For the text-containing cell, return its midpoint in (X, Y) coordinate format. 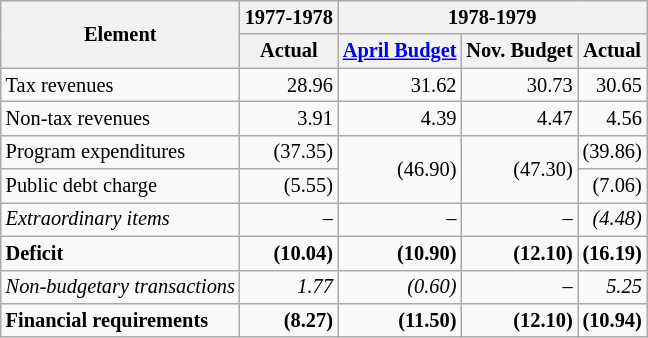
30.73 (519, 85)
4.47 (519, 118)
(0.60) (400, 287)
30.65 (612, 85)
Program expenditures (120, 152)
Element (120, 34)
(16.19) (612, 253)
Public debt charge (120, 186)
1977-1978 (289, 17)
Non-tax revenues (120, 118)
April Budget (400, 51)
Financial requirements (120, 320)
Nov. Budget (519, 51)
4.39 (400, 118)
3.91 (289, 118)
Deficit (120, 253)
(11.50) (400, 320)
(7.06) (612, 186)
5.25 (612, 287)
Tax revenues (120, 85)
(5.55) (289, 186)
31.62 (400, 85)
(47.30) (519, 168)
28.96 (289, 85)
(8.27) (289, 320)
1.77 (289, 287)
(10.90) (400, 253)
4.56 (612, 118)
Non-budgetary transactions (120, 287)
(46.90) (400, 168)
1978-1979 (492, 17)
Extraordinary items (120, 219)
(10.94) (612, 320)
(4.48) (612, 219)
(39.86) (612, 152)
(37.35) (289, 152)
(10.04) (289, 253)
